Output the (x, y) coordinate of the center of the cell containing the given text.  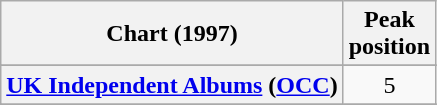
Chart (1997) (172, 34)
5 (389, 85)
UK Independent Albums (OCC) (172, 85)
Peakposition (389, 34)
